Search for the cell housing the specified text and yield its [X, Y] center coordinate. 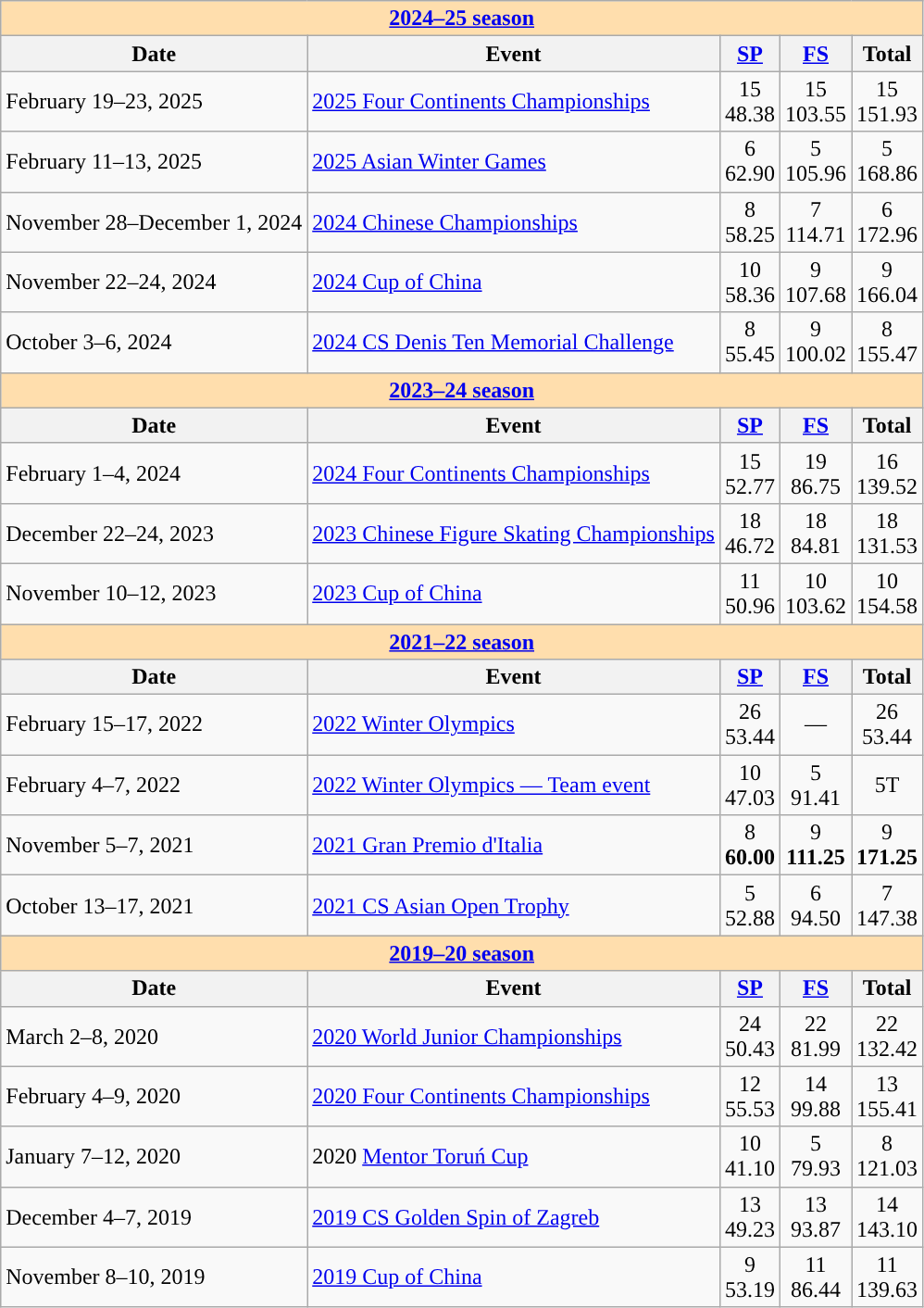
5 52.88 [750, 906]
11 86.44 [817, 1277]
9 53.19 [750, 1277]
2025 Asian Winter Games [514, 161]
9 107.68 [817, 282]
February 19–23, 2025 [154, 102]
2023 Cup of China [514, 593]
2022 Winter Olympics — Team event [514, 786]
10 103.62 [817, 593]
9 171.25 [887, 845]
2021 CS Asian Open Trophy [514, 906]
12 55.53 [750, 1097]
8 121.03 [887, 1156]
December 4–7, 2019 [154, 1217]
November 8–10, 2019 [154, 1277]
2019 CS Golden Spin of Zagreb [514, 1217]
6 94.50 [817, 906]
18 84.81 [817, 534]
10 154.58 [887, 593]
2023–24 season [462, 390]
December 22–24, 2023 [154, 534]
13 49.23 [750, 1217]
2024–25 season [462, 19]
10 58.36 [750, 282]
November 28–December 1, 2024 [154, 222]
14 143.10 [887, 1217]
2022 Winter Olympics [514, 724]
2020 Mentor Toruń Cup [514, 1156]
February 11–13, 2025 [154, 161]
— [817, 724]
8 155.47 [887, 343]
7 114.71 [817, 222]
5 105.96 [817, 161]
15 151.93 [887, 102]
2019 Cup of China [514, 1277]
2021 Gran Premio d'Italia [514, 845]
February 4–7, 2022 [154, 786]
2019–20 season [462, 953]
5 168.86 [887, 161]
15 103.55 [817, 102]
2021–22 season [462, 642]
6 62.90 [750, 161]
2025 Four Continents Championships [514, 102]
5 91.41 [817, 786]
5T [887, 786]
February 1–4, 2024 [154, 472]
2024 CS Denis Ten Memorial Challenge [514, 343]
9 111.25 [817, 845]
13 155.41 [887, 1097]
22 81.99 [817, 1036]
October 3–6, 2024 [154, 343]
February 4–9, 2020 [154, 1097]
October 13–17, 2021 [154, 906]
2024 Cup of China [514, 282]
January 7–12, 2020 [154, 1156]
2020 Four Continents Championships [514, 1097]
11 50.96 [750, 593]
16 139.52 [887, 472]
November 22–24, 2024 [154, 282]
11 139.63 [887, 1277]
18 46.72 [750, 534]
15 48.38 [750, 102]
2023 Chinese Figure Skating Championships [514, 534]
7 147.38 [887, 906]
2024 Four Continents Championships [514, 472]
18 131.53 [887, 534]
February 15–17, 2022 [154, 724]
November 5–7, 2021 [154, 845]
9 166.04 [887, 282]
15 52.77 [750, 472]
14 99.88 [817, 1097]
November 10–12, 2023 [154, 593]
6 172.96 [887, 222]
24 50.43 [750, 1036]
5 79.93 [817, 1156]
19 86.75 [817, 472]
2020 World Junior Championships [514, 1036]
10 41.10 [750, 1156]
8 58.25 [750, 222]
10 47.03 [750, 786]
9 100.02 [817, 343]
March 2–8, 2020 [154, 1036]
2024 Chinese Championships [514, 222]
8 60.00 [750, 845]
8 55.45 [750, 343]
22 132.42 [887, 1036]
13 93.87 [817, 1217]
